Scan for the cell matching the given text and deliver its (X, Y) coordinate at center. 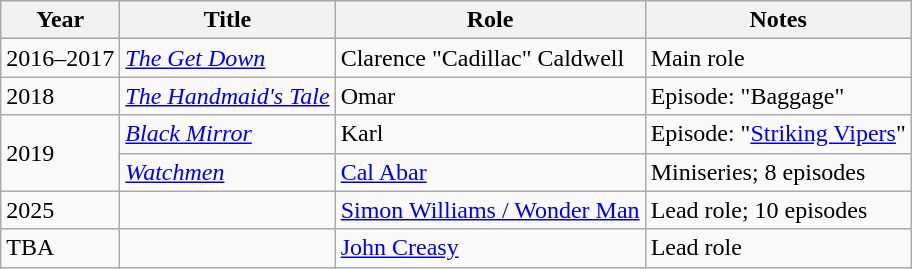
Title (228, 20)
2019 (60, 153)
2025 (60, 210)
Episode: "Striking Vipers" (778, 134)
Simon Williams / Wonder Man (490, 210)
Clarence "Cadillac" Caldwell (490, 58)
Year (60, 20)
Main role (778, 58)
Notes (778, 20)
The Handmaid's Tale (228, 96)
Role (490, 20)
Cal Abar (490, 172)
Omar (490, 96)
Lead role (778, 248)
Lead role; 10 episodes (778, 210)
2018 (60, 96)
Black Mirror (228, 134)
Miniseries; 8 episodes (778, 172)
Watchmen (228, 172)
2016–2017 (60, 58)
The Get Down (228, 58)
John Creasy (490, 248)
Karl (490, 134)
TBA (60, 248)
Episode: "Baggage" (778, 96)
